Search for the cell housing the specified text and yield its (x, y) center coordinate. 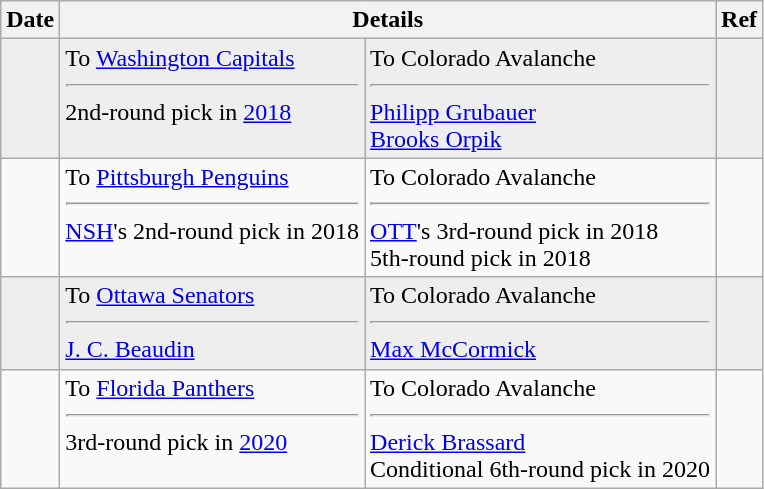
Ref (740, 20)
Date (30, 20)
To Colorado AvalanchePhilipp GrubauerBrooks Orpik (540, 98)
To Ottawa SenatorsJ. C. Beaudin (212, 323)
To Pittsburgh PenguinsNSH's 2nd-round pick in 2018 (212, 218)
To Florida Panthers3rd-round pick in 2020 (212, 428)
To Colorado AvalancheOTT's 3rd-round pick in 20185th-round pick in 2018 (540, 218)
Details (388, 20)
To Colorado AvalancheDerick BrassardConditional 6th-round pick in 2020 (540, 428)
To Washington Capitals2nd-round pick in 2018 (212, 98)
To Colorado AvalancheMax McCormick (540, 323)
